Return (x, y) of the center of cell containing provided text 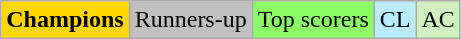
Top scorers (313, 20)
AC (438, 20)
Champions (65, 20)
Runners-up (190, 20)
CL (395, 20)
